Identify which cell holds the provided text, then report its [X, Y] central coordinate. 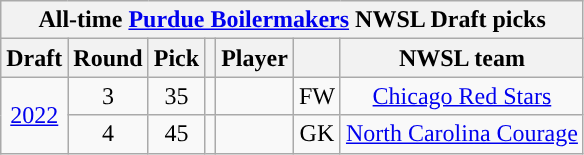
4 [108, 134]
35 [176, 96]
45 [176, 134]
Round [108, 58]
3 [108, 96]
Draft [34, 58]
NWSL team [462, 58]
All-time Purdue Boilermakers NWSL Draft picks [292, 20]
GK [316, 134]
Player [255, 58]
Chicago Red Stars [462, 96]
North Carolina Courage [462, 134]
Pick [176, 58]
2022 [34, 115]
FW [316, 96]
